From the cell containing the given text, extract its center point as [x, y] coordinate. 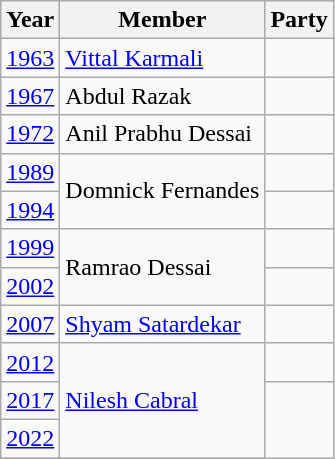
1994 [30, 210]
1972 [30, 134]
1989 [30, 172]
2022 [30, 438]
Ramrao Dessai [162, 267]
Anil Prabhu Dessai [162, 134]
Year [30, 20]
Member [162, 20]
Shyam Satardekar [162, 324]
2012 [30, 362]
1967 [30, 96]
Party [299, 20]
Abdul Razak [162, 96]
Domnick Fernandes [162, 191]
2002 [30, 286]
Vittal Karmali [162, 58]
2007 [30, 324]
Nilesh Cabral [162, 400]
1999 [30, 248]
1963 [30, 58]
2017 [30, 400]
